From the cell containing the given text, extract its center point as [x, y] coordinate. 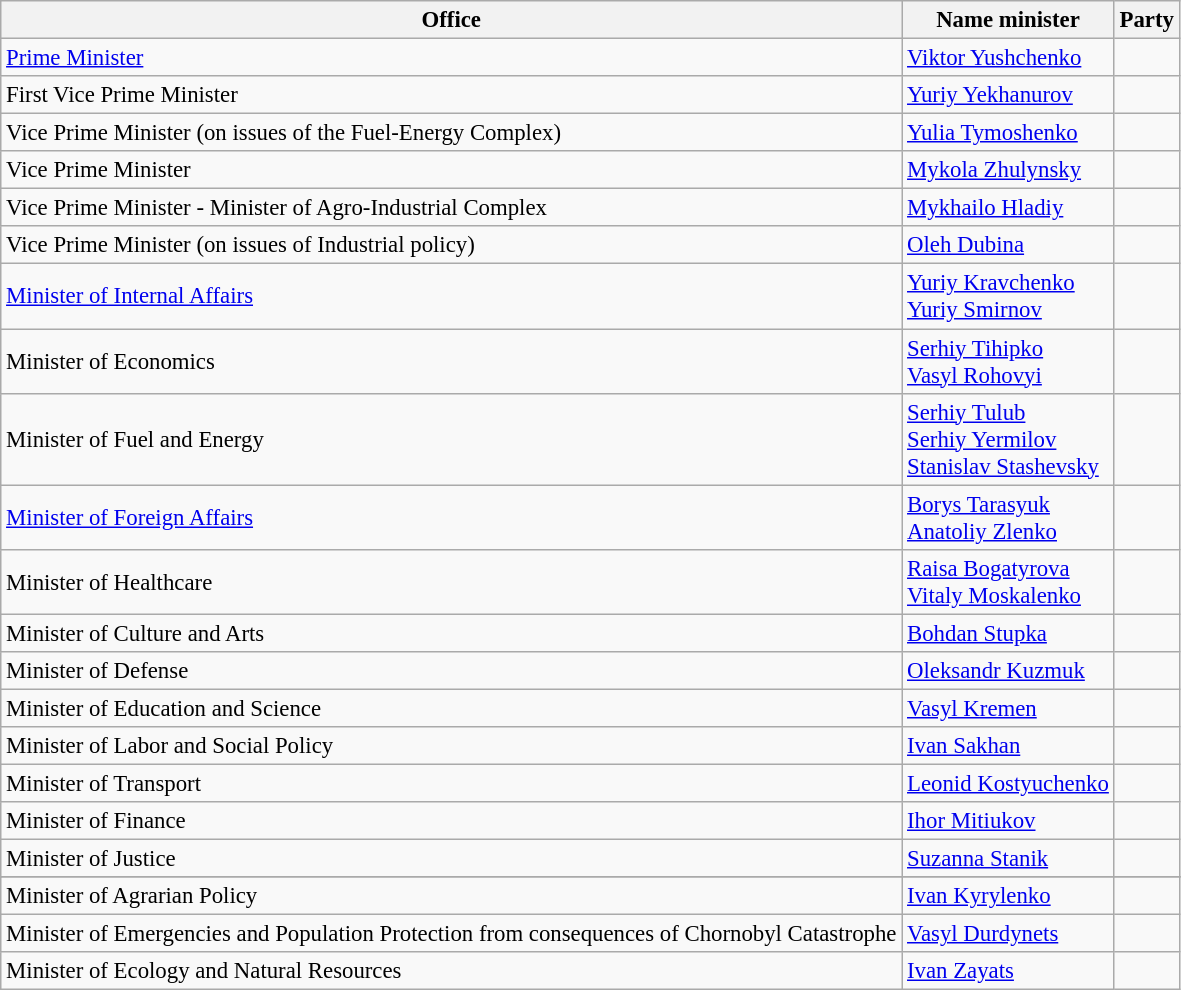
Minister of Agrarian Policy [452, 896]
Oleh Dubina [1008, 245]
Leonid Kostyuchenko [1008, 783]
Suzanna Stanik [1008, 859]
Minister of Ecology and Natural Resources [452, 971]
Vice Prime Minister - Minister of Agro-Industrial Complex [452, 208]
Party [1146, 20]
Minister of Labor and Social Policy [452, 746]
Vasyl Durdynets [1008, 934]
Vice Prime Minister (on issues of Industrial policy) [452, 245]
Serhiy TulubSerhiy YermilovStanislav Stashevsky [1008, 439]
Serhiy TihipkoVasyl Rohovyi [1008, 362]
Office [452, 20]
Yuriy Yekhanurov [1008, 95]
Minister of Healthcare [452, 582]
Vice Prime Minister (on issues of the Fuel-Energy Complex) [452, 133]
Minister of Defense [452, 671]
Ivan Zayats [1008, 971]
Minister of Emergencies and Population Protection from consequences of Chornobyl Catastrophe [452, 934]
Minister of Culture and Arts [452, 633]
Minister of Foreign Affairs [452, 518]
Borys TarasyukAnatoliy Zlenko [1008, 518]
Ivan Kyrylenko [1008, 896]
Minister of Economics [452, 362]
Ivan Sakhan [1008, 746]
Vice Prime Minister [452, 170]
Vasyl Kremen [1008, 708]
Yuriy KravchenkoYuriy Smirnov [1008, 296]
Minister of Internal Affairs [452, 296]
Mykola Zhulynsky [1008, 170]
Ihor Mitiukov [1008, 821]
Name minister [1008, 20]
Minister of Education and Science [452, 708]
Yulia Tymoshenko [1008, 133]
Minister of Fuel and Energy [452, 439]
Bohdan Stupka [1008, 633]
Viktor Yushchenko [1008, 58]
Mykhailo Hladiy [1008, 208]
Minister of Justice [452, 859]
Minister of Transport [452, 783]
Raisa BogatyrovaVitaly Moskalenko [1008, 582]
First Vice Prime Minister [452, 95]
Minister of Finance [452, 821]
Oleksandr Kuzmuk [1008, 671]
Prime Minister [452, 58]
